Return the (X, Y) coordinate for the center point of the cell that contains the specified text.  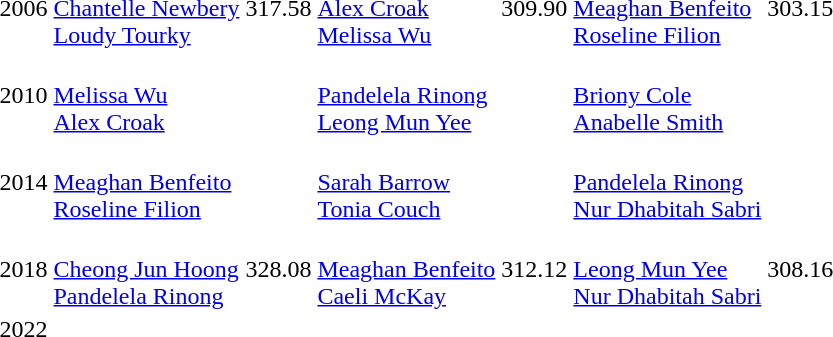
Briony ColeAnabelle Smith (668, 95)
Cheong Jun HoongPandelela Rinong (146, 269)
Melissa WuAlex Croak (146, 95)
Sarah BarrowTonia Couch (406, 182)
328.08 (278, 269)
Leong Mun YeeNur Dhabitah Sabri (668, 269)
Pandelela RinongNur Dhabitah Sabri (668, 182)
Meaghan BenfeitoCaeli McKay (406, 269)
Meaghan BenfeitoRoseline Filion (146, 182)
312.12 (534, 269)
Pandelela RinongLeong Mun Yee (406, 95)
